From the cell containing the given text, extract its center point as [X, Y] coordinate. 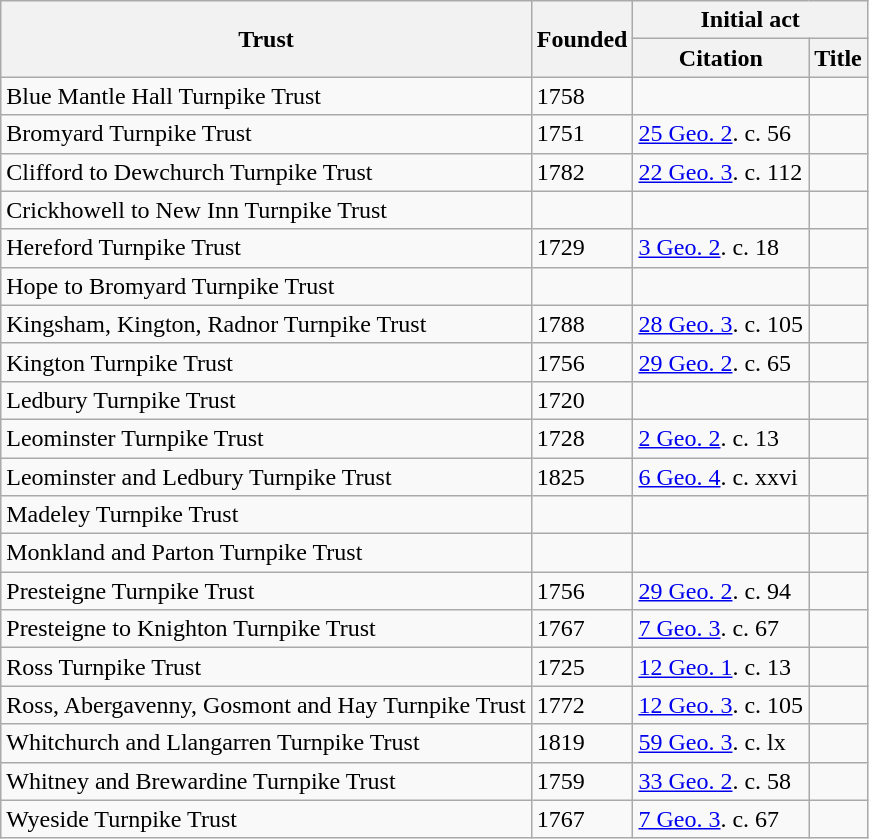
Presteigne to Knighton Turnpike Trust [266, 629]
Clifford to Dewchurch Turnpike Trust [266, 172]
1729 [582, 248]
1772 [582, 705]
Ross Turnpike Trust [266, 667]
12 Geo. 3. c. 105 [721, 705]
22 Geo. 3. c. 112 [721, 172]
Ross, Abergavenny, Gosmont and Hay Turnpike Trust [266, 705]
Kington Turnpike Trust [266, 362]
Citation [721, 58]
1725 [582, 667]
Presteigne Turnpike Trust [266, 591]
1759 [582, 781]
1782 [582, 172]
Bromyard Turnpike Trust [266, 134]
Title [838, 58]
Founded [582, 39]
6 Geo. 4. c. xxvi [721, 477]
1720 [582, 400]
Whitney and Brewardine Turnpike Trust [266, 781]
Whitchurch and Llangarren Turnpike Trust [266, 743]
1819 [582, 743]
Trust [266, 39]
29 Geo. 2. c. 94 [721, 591]
25 Geo. 2. c. 56 [721, 134]
Monkland and Parton Turnpike Trust [266, 553]
Ledbury Turnpike Trust [266, 400]
Wyeside Turnpike Trust [266, 819]
29 Geo. 2. c. 65 [721, 362]
33 Geo. 2. c. 58 [721, 781]
Initial act [750, 20]
Leominster Turnpike Trust [266, 438]
28 Geo. 3. c. 105 [721, 324]
Hope to Bromyard Turnpike Trust [266, 286]
Leominster and Ledbury Turnpike Trust [266, 477]
Crickhowell to New Inn Turnpike Trust [266, 210]
Hereford Turnpike Trust [266, 248]
1751 [582, 134]
1728 [582, 438]
1825 [582, 477]
Blue Mantle Hall Turnpike Trust [266, 96]
3 Geo. 2. c. 18 [721, 248]
2 Geo. 2. c. 13 [721, 438]
1788 [582, 324]
1758 [582, 96]
Madeley Turnpike Trust [266, 515]
59 Geo. 3. c. lx [721, 743]
Kingsham, Kington, Radnor Turnpike Trust [266, 324]
12 Geo. 1. c. 13 [721, 667]
